Output the [X, Y] coordinate of the center of the cell containing the given text.  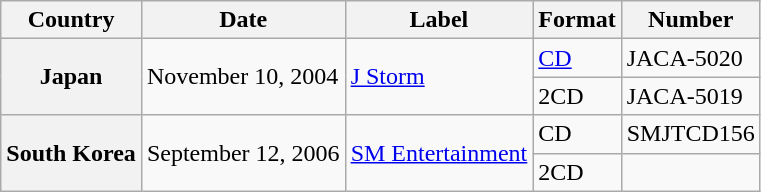
Number [690, 20]
Format [577, 20]
Country [72, 20]
SM Entertainment [439, 153]
JACA-5019 [690, 96]
Date [243, 20]
November 10, 2004 [243, 77]
Label [439, 20]
J Storm [439, 77]
SMJTCD156 [690, 134]
South Korea [72, 153]
Japan [72, 77]
JACA-5020 [690, 58]
September 12, 2006 [243, 153]
